Identify which cell holds the provided text, then report its (X, Y) central coordinate. 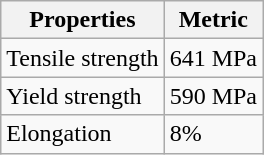
Elongation (82, 134)
8% (213, 134)
Yield strength (82, 96)
Metric (213, 20)
Tensile strength (82, 58)
641 MPa (213, 58)
Properties (82, 20)
590 MPa (213, 96)
